From the cell containing the given text, extract its center point as (X, Y) coordinate. 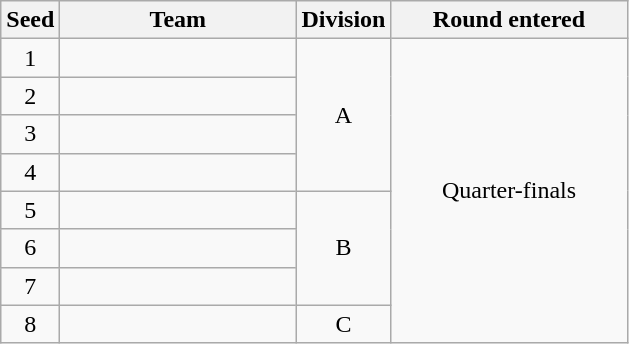
3 (30, 134)
1 (30, 58)
Quarter-finals (509, 191)
A (344, 115)
8 (30, 324)
6 (30, 248)
Team (178, 20)
C (344, 324)
Round entered (509, 20)
5 (30, 210)
Division (344, 20)
B (344, 248)
Seed (30, 20)
2 (30, 96)
7 (30, 286)
4 (30, 172)
